Determine the [x, y] coordinate at the center of the cell enclosing the given text.  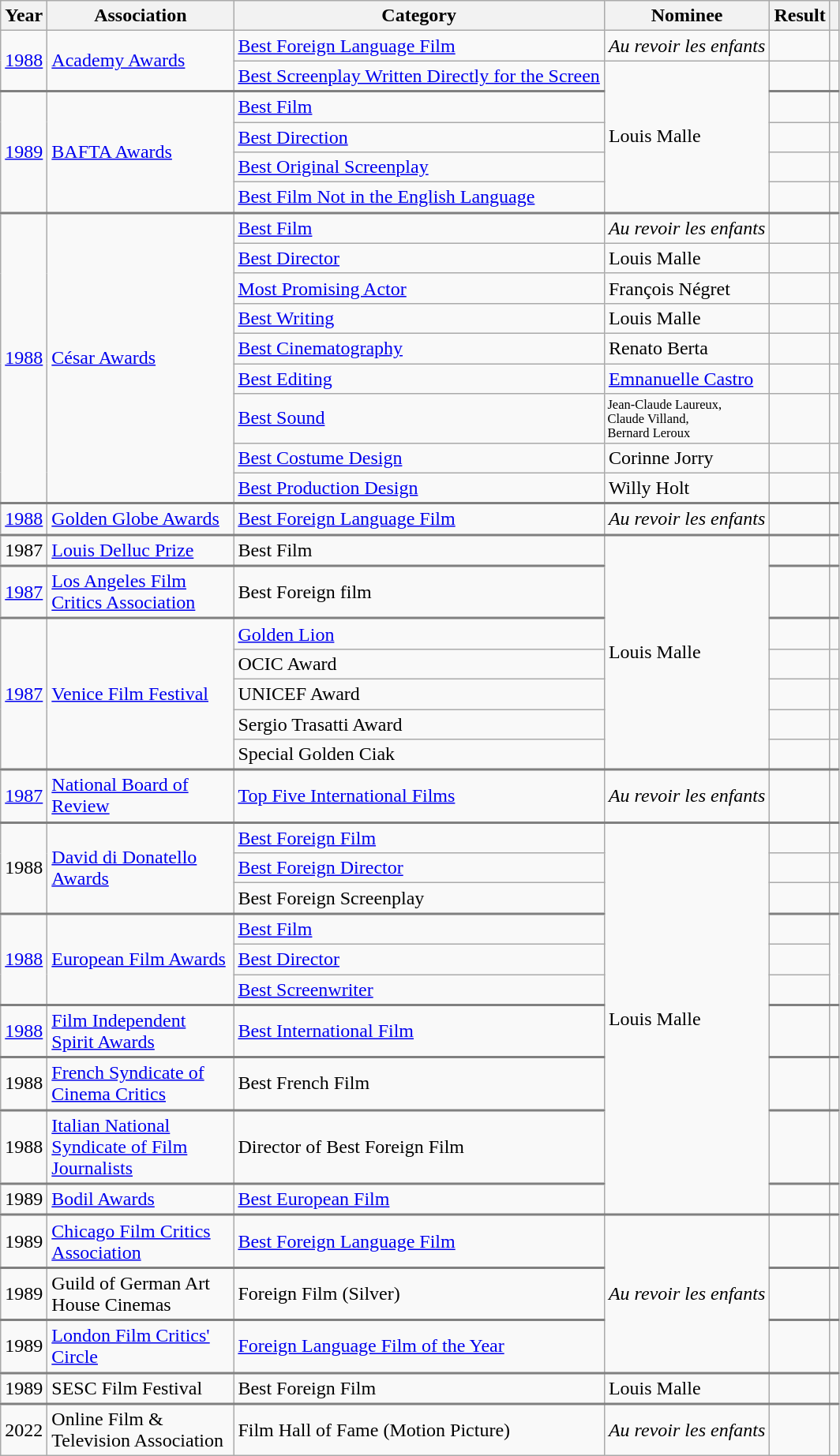
Best Screenplay Written Directly for the Screen [419, 76]
Result [800, 16]
Foreign Film (Silver) [419, 1294]
Special Golden Ciak [419, 754]
Academy Awards [141, 62]
Jean-Claude Laureux,Claude Villand,Bernard Leroux [687, 418]
Golden Globe Awards [141, 519]
Film Independent Spirit Awards [141, 1031]
Best Costume Design [419, 458]
Best Original Screenplay [419, 167]
Director of Best Foreign Film [419, 1147]
Category [419, 16]
Golden Lion [419, 634]
Best Foreign film [419, 592]
Association [141, 16]
Corinne Jorry [687, 458]
Best Film Not in the English Language [419, 197]
Top Five International Films [419, 795]
Emnanuelle Castro [687, 378]
Nominee [687, 16]
Online Film & Television Association [141, 1430]
Willy Holt [687, 488]
London Film Critics' Circle [141, 1346]
Venice Film Festival [141, 694]
Best Production Design [419, 488]
French Syndicate of Cinema Critics [141, 1084]
Best Writing [419, 318]
Best Sound [419, 418]
Bodil Awards [141, 1200]
Best Editing [419, 378]
OCIC Award [419, 664]
Guild of German Art House Cinemas [141, 1294]
National Board of Review [141, 795]
Louis Delluc Prize [141, 550]
Renato Berta [687, 348]
Best Foreign Screenplay [419, 898]
François Négret [687, 288]
Los Angeles Film Critics Association [141, 592]
Best Foreign Director [419, 868]
Most Promising Actor [419, 288]
Foreign Language Film of the Year [419, 1346]
European Film Awards [141, 960]
Best Cinematography [419, 348]
Best French Film [419, 1084]
UNICEF Award [419, 694]
BAFTA Awards [141, 152]
David di Donatello Awards [141, 868]
Italian National Syndicate of Film Journalists [141, 1147]
Best International Film [419, 1031]
Year [24, 16]
Sergio Trasatti Award [419, 724]
Best Direction [419, 137]
Chicago Film Critics Association [141, 1242]
SESC Film Festival [141, 1388]
Best Screenwriter [419, 990]
César Awards [141, 357]
2022 [24, 1430]
Film Hall of Fame (Motion Picture) [419, 1430]
Best European Film [419, 1200]
